Search for the cell housing the specified text and yield its (x, y) center coordinate. 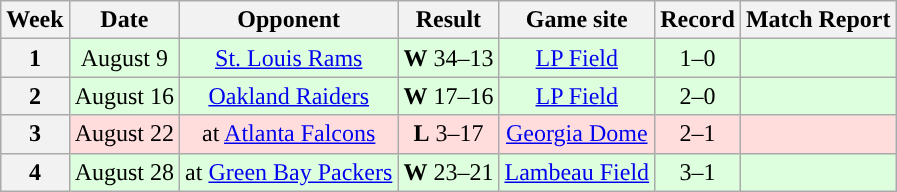
3 (35, 134)
Week (35, 20)
W 17–16 (448, 96)
St. Louis Rams (289, 58)
Match Report (818, 20)
Date (124, 20)
1–0 (698, 58)
3–1 (698, 172)
2–1 (698, 134)
August 16 (124, 96)
Result (448, 20)
Game site (577, 20)
1 (35, 58)
Record (698, 20)
Opponent (289, 20)
August 28 (124, 172)
at Green Bay Packers (289, 172)
Lambeau Field (577, 172)
2 (35, 96)
W 34–13 (448, 58)
August 9 (124, 58)
W 23–21 (448, 172)
Georgia Dome (577, 134)
L 3–17 (448, 134)
2–0 (698, 96)
August 22 (124, 134)
4 (35, 172)
at Atlanta Falcons (289, 134)
Oakland Raiders (289, 96)
